Extract the [x, y] coordinate from the center of the cell holding the provided text.  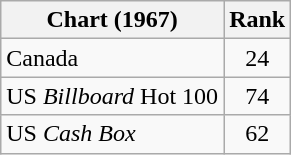
Canada [112, 58]
24 [258, 58]
Chart (1967) [112, 20]
US Billboard Hot 100 [112, 96]
Rank [258, 20]
US Cash Box [112, 134]
74 [258, 96]
62 [258, 134]
